Identify which cell holds the provided text, then report its (X, Y) central coordinate. 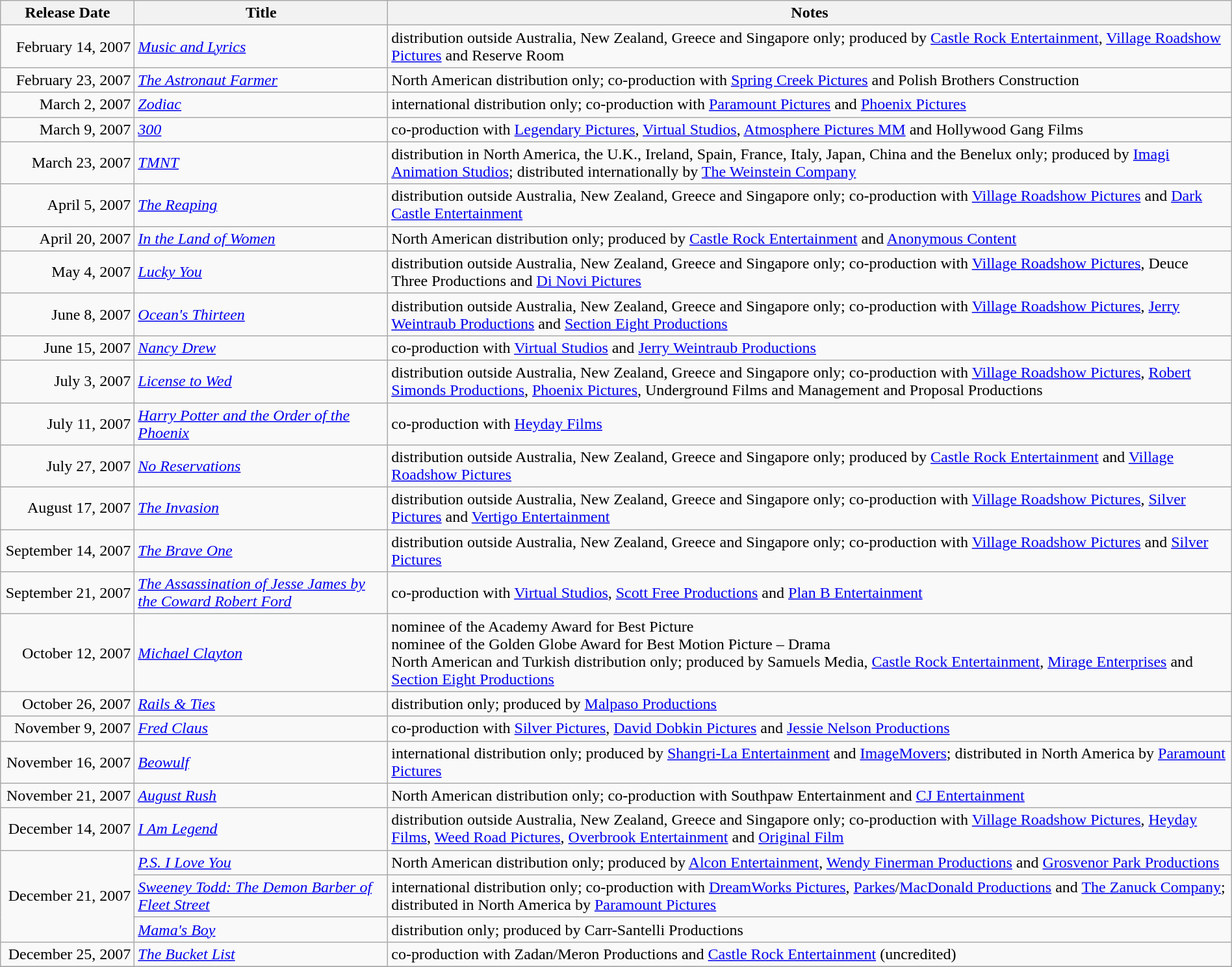
June 8, 2007 (68, 315)
June 15, 2007 (68, 348)
I Am Legend (261, 829)
April 5, 2007 (68, 205)
The Reaping (261, 205)
November 9, 2007 (68, 728)
distribution only; produced by Malpaso Productions (810, 704)
March 9, 2007 (68, 129)
License to Wed (261, 381)
international distribution only; produced by Shangri-La Entertainment and ImageMovers; distributed in North America by Paramount Pictures (810, 762)
The Invasion (261, 508)
P.S. I Love You (261, 862)
distribution outside Australia, New Zealand, Greece and Singapore only; produced by Castle Rock Entertainment and Village Roadshow Pictures (810, 467)
December 21, 2007 (68, 896)
distribution only; produced by Carr-Santelli Productions (810, 929)
November 16, 2007 (68, 762)
April 20, 2007 (68, 239)
Rails & Ties (261, 704)
TMNT (261, 162)
August 17, 2007 (68, 508)
co-production with Virtual Studios, Scott Free Productions and Plan B Entertainment (810, 593)
co-production with Zadan/Meron Productions and Castle Rock Entertainment (uncredited) (810, 954)
August Rush (261, 795)
May 4, 2007 (68, 272)
Mama's Boy (261, 929)
February 14, 2007 (68, 47)
December 25, 2007 (68, 954)
Nancy Drew (261, 348)
Harry Potter and the Order of the Phoenix (261, 424)
March 2, 2007 (68, 105)
Sweeney Todd: The Demon Barber of Fleet Street (261, 896)
In the Land of Women (261, 239)
December 14, 2007 (68, 829)
co-production with Silver Pictures, David Dobkin Pictures and Jessie Nelson Productions (810, 728)
Music and Lyrics (261, 47)
September 21, 2007 (68, 593)
October 26, 2007 (68, 704)
Ocean's Thirteen (261, 315)
November 21, 2007 (68, 795)
No Reservations (261, 467)
Title (261, 13)
North American distribution only; co-production with Southpaw Entertainment and CJ Entertainment (810, 795)
The Assassination of Jesse James by the Coward Robert Ford (261, 593)
March 23, 2007 (68, 162)
distribution outside Australia, New Zealand, Greece and Singapore only; co-production with Village Roadshow Pictures and Silver Pictures (810, 551)
Michael Clayton (261, 652)
February 23, 2007 (68, 80)
North American distribution only; produced by Castle Rock Entertainment and Anonymous Content (810, 239)
Zodiac (261, 105)
Beowulf (261, 762)
300 (261, 129)
October 12, 2007 (68, 652)
September 14, 2007 (68, 551)
July 11, 2007 (68, 424)
July 27, 2007 (68, 467)
The Bucket List (261, 954)
Lucky You (261, 272)
North American distribution only; co-production with Spring Creek Pictures and Polish Brothers Construction (810, 80)
The Astronaut Farmer (261, 80)
distribution outside Australia, New Zealand, Greece and Singapore only; co-production with Village Roadshow Pictures and Dark Castle Entertainment (810, 205)
July 3, 2007 (68, 381)
North American distribution only; produced by Alcon Entertainment, Wendy Finerman Productions and Grosvenor Park Productions (810, 862)
The Brave One (261, 551)
co-production with Legendary Pictures, Virtual Studios, Atmosphere Pictures MM and Hollywood Gang Films (810, 129)
international distribution only; co-production with Paramount Pictures and Phoenix Pictures (810, 105)
co-production with Virtual Studios and Jerry Weintraub Productions (810, 348)
Notes (810, 13)
Fred Claus (261, 728)
Release Date (68, 13)
co-production with Heyday Films (810, 424)
